Capture the cell that displays the provided text and extract its (X, Y) central coordinate. 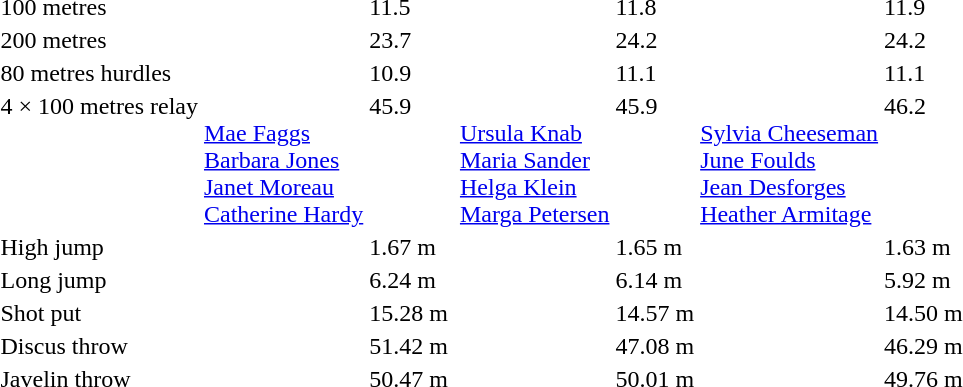
Sylvia CheesemanJune FouldsJean DesforgesHeather Armitage (790, 160)
1.65 m (655, 247)
47.08 m (655, 346)
24.2 (655, 40)
51.42 m (412, 346)
23.7 (412, 40)
15.28 m (412, 313)
10.9 (412, 73)
Ursula KnabMaria SanderHelga KleinMarga Petersen (534, 160)
11.1 (655, 73)
Mae FaggsBarbara JonesJanet MoreauCatherine Hardy (283, 160)
6.24 m (412, 280)
14.57 m (655, 313)
1.67 m (412, 247)
6.14 m (655, 280)
